For the text-containing cell, return its midpoint in (X, Y) coordinate format. 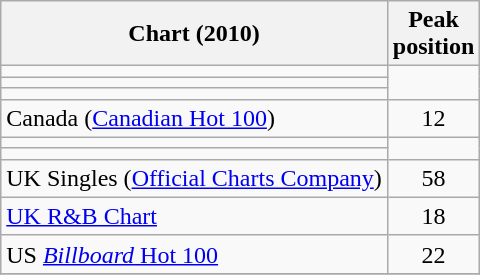
22 (433, 254)
UK R&B Chart (194, 216)
UK Singles (Official Charts Company) (194, 178)
Peakposition (433, 34)
US Billboard Hot 100 (194, 254)
Chart (2010) (194, 34)
Canada (Canadian Hot 100) (194, 118)
18 (433, 216)
12 (433, 118)
58 (433, 178)
